Identify which cell holds the provided text, then report its [x, y] central coordinate. 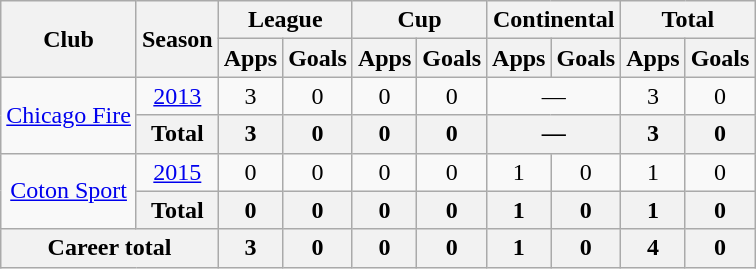
Career total [110, 248]
Season [177, 39]
Coton Sport [69, 191]
Cup [419, 20]
2013 [177, 96]
2015 [177, 172]
League [285, 20]
Continental [554, 20]
Chicago Fire [69, 115]
4 [653, 248]
Club [69, 39]
